Scan for the cell matching the given text and deliver its (x, y) coordinate at center. 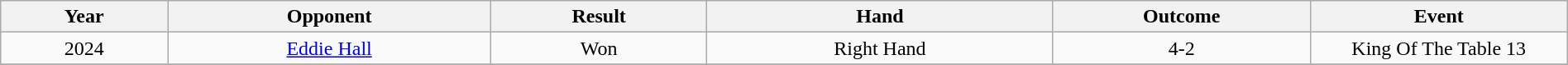
Event (1439, 17)
Eddie Hall (329, 48)
Opponent (329, 17)
King Of The Table 13 (1439, 48)
Won (599, 48)
4-2 (1181, 48)
Hand (880, 17)
2024 (84, 48)
Year (84, 17)
Right Hand (880, 48)
Result (599, 17)
Outcome (1181, 17)
